Return the [x, y] coordinate for the center point of the cell that contains the specified text.  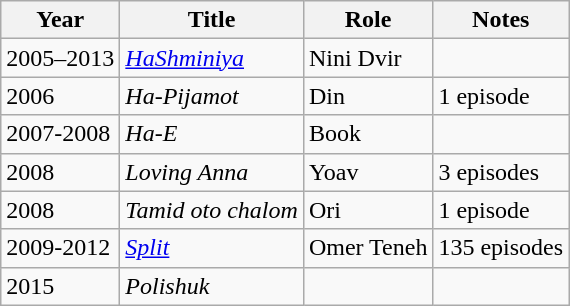
135 episodes [501, 248]
Year [60, 20]
Din [368, 96]
3 episodes [501, 172]
Title [212, 20]
2009-2012 [60, 248]
Book [368, 134]
Ha-Pijamot [212, 96]
HaShminiya [212, 58]
Ha-E [212, 134]
Loving Anna [212, 172]
Polishuk [212, 286]
Nini Dvir [368, 58]
Yoav [368, 172]
Split [212, 248]
2006 [60, 96]
Notes [501, 20]
2015 [60, 286]
2005–2013 [60, 58]
Role [368, 20]
Ori [368, 210]
2007-2008 [60, 134]
Omer Teneh [368, 248]
Tamid oto chalom [212, 210]
